Output the [X, Y] coordinate of the center of the cell containing the given text.  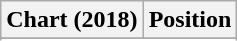
Chart (2018) [72, 20]
Position [190, 20]
